Locate the cell with the specified text and output its [X, Y] center coordinate. 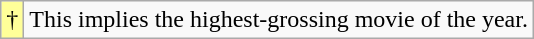
This implies the highest-grossing movie of the year. [279, 20]
† [12, 20]
